Determine the (X, Y) coordinate at the center of the cell enclosing the given text.  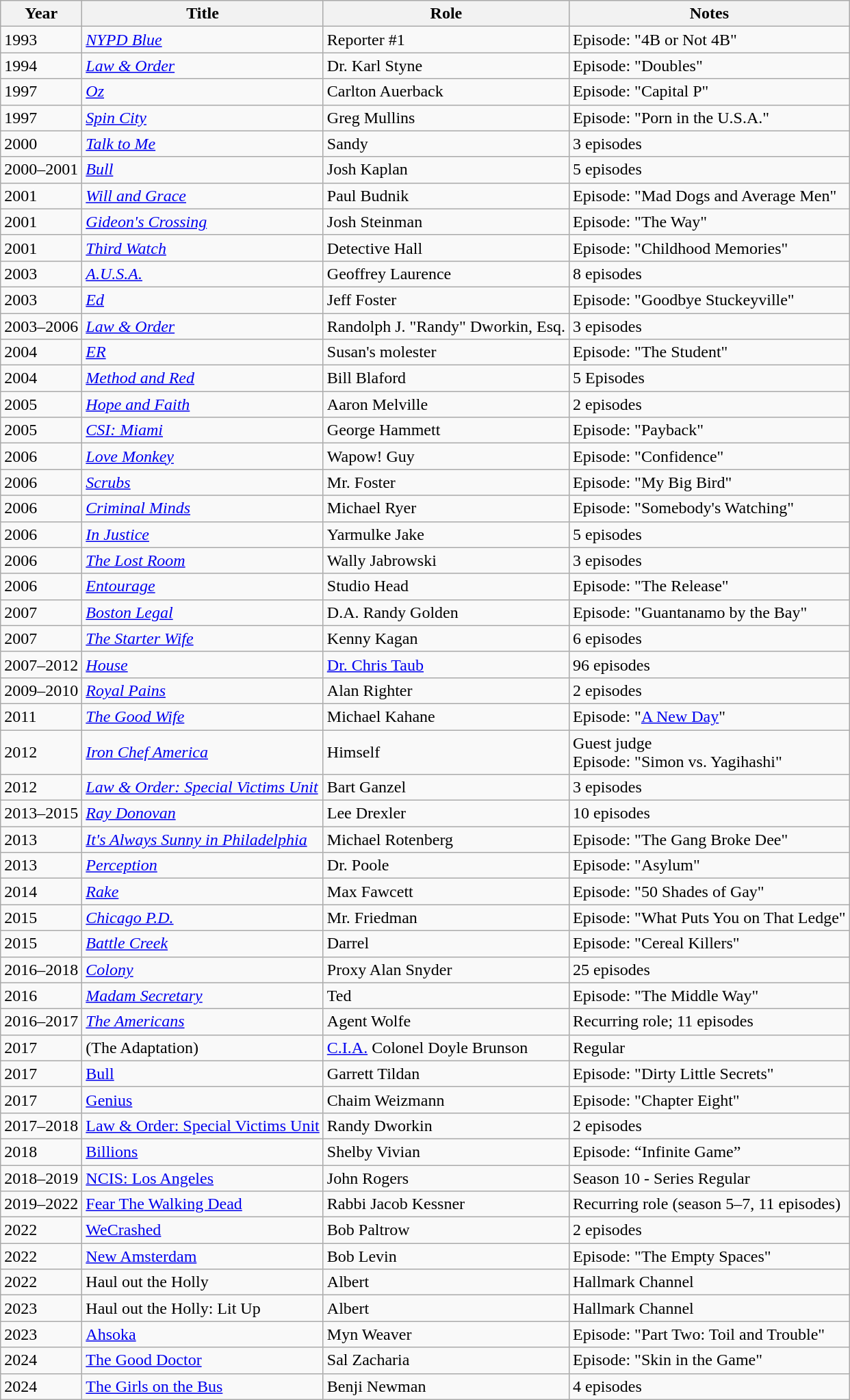
Gideon's Crossing (203, 222)
Susan's molester (446, 352)
Third Watch (203, 248)
Benji Newman (446, 1386)
Randy Dworkin (446, 1126)
The Good Wife (203, 716)
Chicago P.D. (203, 918)
Episode: "Payback" (710, 430)
Episode: "Asylum" (710, 866)
4 episodes (710, 1386)
Criminal Minds (203, 508)
2000–2001 (41, 170)
Episode: “Infinite Game” (710, 1152)
Josh Steinman (446, 222)
Episode: "The Middle Way" (710, 996)
Max Fawcett (446, 892)
Episode: "Somebody's Watching" (710, 508)
CSI: Miami (203, 430)
Dr. Karl Styne (446, 66)
2000 (41, 144)
2017–2018 (41, 1126)
Carlton Auerback (446, 92)
Bob Levin (446, 1256)
Notes (710, 14)
In Justice (203, 534)
Recurring role (season 5–7, 11 episodes) (710, 1204)
Episode: "Skin in the Game" (710, 1360)
Royal Pains (203, 690)
Talk to Me (203, 144)
Wapow! Guy (446, 456)
The Lost Room (203, 560)
Iron Chef America (203, 751)
Alan Righter (446, 690)
2019–2022 (41, 1204)
D.A. Randy Golden (446, 612)
Season 10 - Series Regular (710, 1178)
2016–2017 (41, 1022)
2013–2015 (41, 814)
Josh Kaplan (446, 170)
Ahsoka (203, 1334)
2014 (41, 892)
Michael Ryer (446, 508)
John Rogers (446, 1178)
Paul Budnik (446, 196)
WeCrashed (203, 1230)
Proxy Alan Snyder (446, 970)
25 episodes (710, 970)
Scrubs (203, 482)
Michael Rotenberg (446, 840)
Dr. Chris Taub (446, 664)
Genius (203, 1100)
Rake (203, 892)
1994 (41, 66)
The Americans (203, 1022)
Episode: "The Empty Spaces" (710, 1256)
10 episodes (710, 814)
Ed (203, 300)
2016 (41, 996)
Randolph J. "Randy" Dworkin, Esq. (446, 326)
Role (446, 14)
Boston Legal (203, 612)
Episode: "4B or Not 4B" (710, 40)
Fear The Walking Dead (203, 1204)
Episode: "Capital P" (710, 92)
Recurring role; 11 episodes (710, 1022)
Madam Secretary (203, 996)
Studio Head (446, 586)
Episode: "50 Shades of Gay" (710, 892)
2011 (41, 716)
Episode: "Confidence" (710, 456)
8 episodes (710, 274)
Shelby Vivian (446, 1152)
1993 (41, 40)
Episode: "The Student" (710, 352)
NCIS: Los Angeles (203, 1178)
Will and Grace (203, 196)
Method and Red (203, 378)
Reporter #1 (446, 40)
Bill Blaford (446, 378)
Rabbi Jacob Kessner (446, 1204)
Episode: "Childhood Memories" (710, 248)
Kenny Kagan (446, 638)
Jeff Foster (446, 300)
Ray Donovan (203, 814)
2009–2010 (41, 690)
Garrett Tildan (446, 1074)
Dr. Poole (446, 866)
Episode: "My Big Bird" (710, 482)
Ted (446, 996)
Entourage (203, 586)
ER (203, 352)
2007–2012 (41, 664)
Guest judgeEpisode: "Simon vs. Yagihashi" (710, 751)
Geoffrey Laurence (446, 274)
Yarmulke Jake (446, 534)
Battle Creek (203, 944)
Haul out the Holly (203, 1282)
2018 (41, 1152)
Perception (203, 866)
Billions (203, 1152)
Lee Drexler (446, 814)
Year (41, 14)
Agent Wolfe (446, 1022)
The Girls on the Bus (203, 1386)
2016–2018 (41, 970)
Himself (446, 751)
Bob Paltrow (446, 1230)
Bart Ganzel (446, 788)
Episode: "Chapter Eight" (710, 1100)
5 Episodes (710, 378)
Episode: "Doubles" (710, 66)
Episode: "A New Day" (710, 716)
NYPD Blue (203, 40)
Mr. Foster (446, 482)
The Good Doctor (203, 1360)
Detective Hall (446, 248)
Greg Mullins (446, 118)
6 episodes (710, 638)
The Starter Wife (203, 638)
2018–2019 (41, 1178)
Chaim Weizmann (446, 1100)
Episode: "Porn in the U.S.A." (710, 118)
Episode: "The Release" (710, 586)
Spin City (203, 118)
Episode: "Mad Dogs and Average Men" (710, 196)
Episode: "Cereal Killers" (710, 944)
Regular (710, 1048)
Darrel (446, 944)
Title (203, 14)
Love Monkey (203, 456)
Episode: "What Puts You on That Ledge" (710, 918)
Michael Kahane (446, 716)
Colony (203, 970)
Myn Weaver (446, 1334)
96 episodes (710, 664)
Episode: "Dirty Little Secrets" (710, 1074)
Episode: "Goodbye Stuckeyville" (710, 300)
Hope and Faith (203, 404)
A.U.S.A. (203, 274)
Sal Zacharia (446, 1360)
Episode: "The Gang Broke Dee" (710, 840)
(The Adaptation) (203, 1048)
Mr. Friedman (446, 918)
Episode: "Guantanamo by the Bay" (710, 612)
Sandy (446, 144)
Episode: "The Way" (710, 222)
Aaron Melville (446, 404)
Haul out the Holly: Lit Up (203, 1308)
It's Always Sunny in Philadelphia (203, 840)
C.I.A. Colonel Doyle Brunson (446, 1048)
House (203, 664)
2003–2006 (41, 326)
New Amsterdam (203, 1256)
Wally Jabrowski (446, 560)
Episode: "Part Two: Toil and Trouble" (710, 1334)
George Hammett (446, 430)
Oz (203, 92)
